Find where the given text appears and provide that cell's center as [X, Y] coordinate. 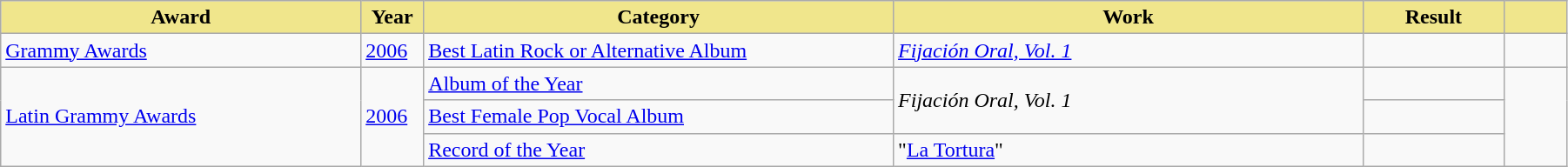
Latin Grammy Awards [181, 117]
Result [1433, 17]
Album of the Year [659, 83]
Category [659, 17]
Best Female Pop Vocal Album [659, 117]
Award [181, 17]
"La Tortura" [1129, 150]
Grammy Awards [181, 50]
Best Latin Rock or Alternative Album [659, 50]
Record of the Year [659, 150]
Year [392, 17]
Work [1129, 17]
